From the cell containing the given text, extract its center point as (x, y) coordinate. 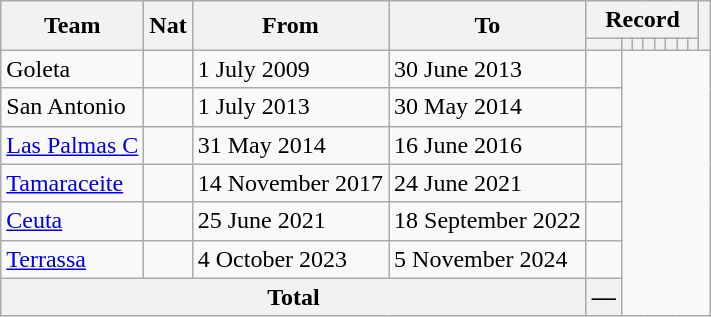
14 November 2017 (290, 183)
16 June 2016 (488, 145)
Terrassa (72, 259)
1 July 2009 (290, 69)
Nat (168, 26)
— (604, 297)
San Antonio (72, 107)
From (290, 26)
Team (72, 26)
Tamaraceite (72, 183)
30 June 2013 (488, 69)
Record (642, 20)
Las Palmas C (72, 145)
25 June 2021 (290, 221)
1 July 2013 (290, 107)
30 May 2014 (488, 107)
To (488, 26)
Total (294, 297)
18 September 2022 (488, 221)
5 November 2024 (488, 259)
24 June 2021 (488, 183)
Ceuta (72, 221)
4 October 2023 (290, 259)
Goleta (72, 69)
31 May 2014 (290, 145)
